Return [x, y] of the center of cell containing provided text 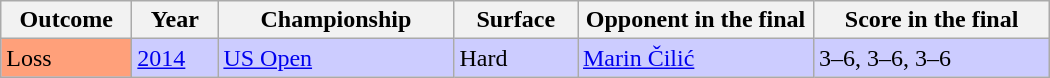
2014 [175, 58]
US Open [336, 58]
Surface [516, 20]
Marin Čilić [696, 58]
Championship [336, 20]
Score in the final [932, 20]
Opponent in the final [696, 20]
Hard [516, 58]
Loss [66, 58]
3–6, 3–6, 3–6 [932, 58]
Year [175, 20]
Outcome [66, 20]
